Pinpoint the cell where the given text exists, returning its [x, y] midpoint coordinate. 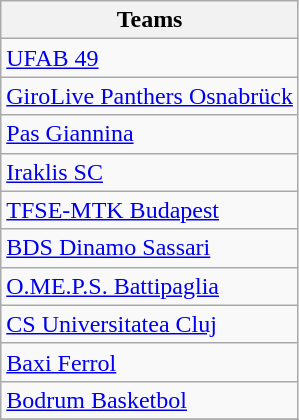
TFSE-MTK Budapest [150, 210]
Pas Giannina [150, 134]
Iraklis SC [150, 172]
GiroLive Panthers Osnabrück [150, 96]
CS Universitatea Cluj [150, 324]
Bodrum Basketbol [150, 400]
BDS Dinamo Sassari [150, 248]
O.ME.P.S. Battipaglia [150, 286]
Teams [150, 20]
Baxi Ferrol [150, 362]
UFAB 49 [150, 58]
